Extract the (x, y) coordinate from the center of the cell holding the provided text.  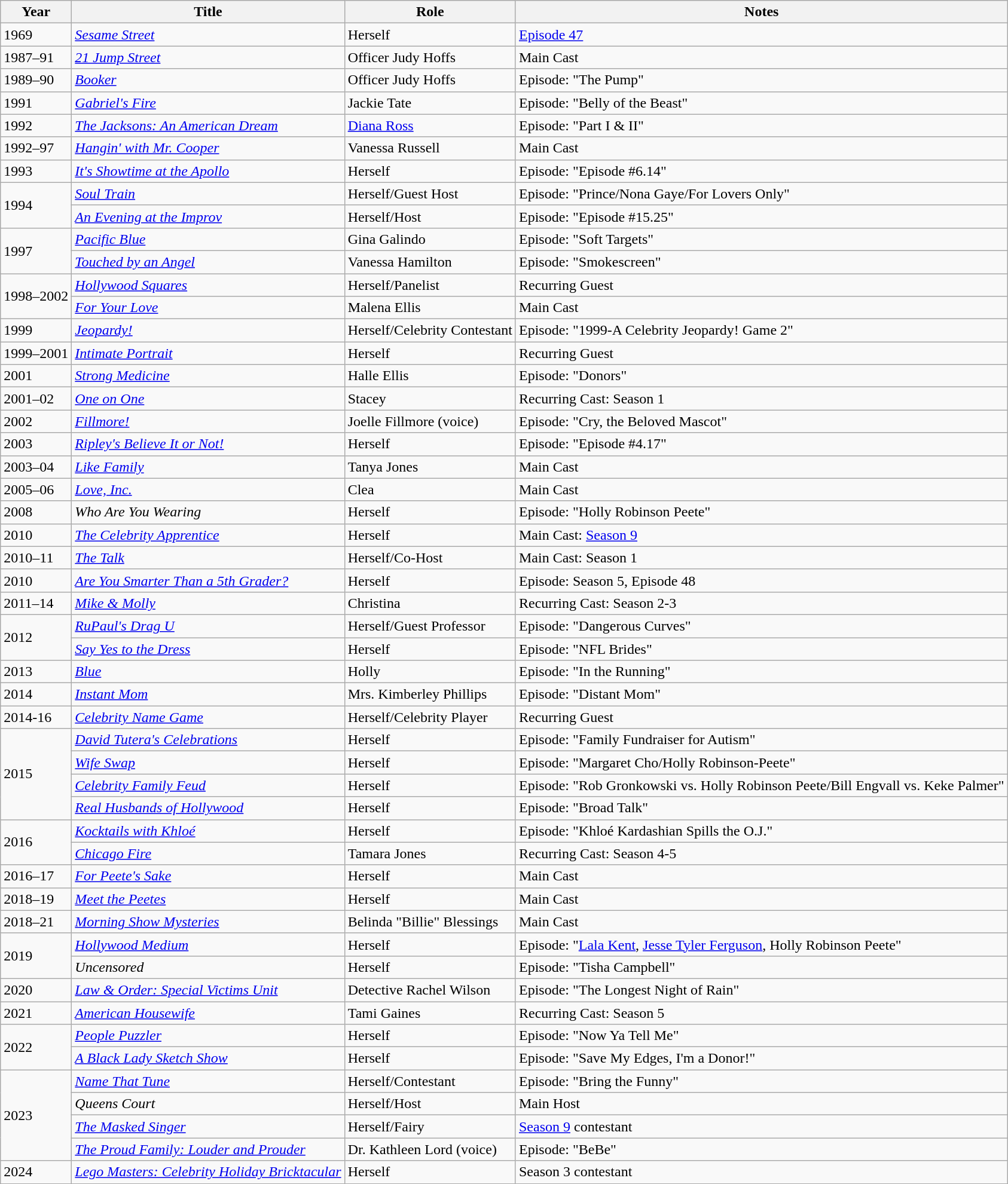
Herself/Fairy (430, 1127)
Holly (430, 672)
Recurring Cast: Season 4-5 (762, 853)
Main Cast: Season 9 (762, 535)
Recurring Cast: Season 2-3 (762, 603)
Vanessa Hamilton (430, 262)
Episode: "Episode #15.25" (762, 216)
Belinda "Billie" Blessings (430, 922)
Herself/Celebrity Player (430, 717)
Episode: "Save My Edges, I'm a Donor!" (762, 1058)
2012 (36, 637)
2023 (36, 1115)
Episode: "Donors" (762, 376)
Soul Train (208, 194)
Episode: "Dangerous Curves" (762, 626)
Herself/Contestant (430, 1081)
2020 (36, 990)
2005–06 (36, 489)
Episode: "Now Ya Tell Me" (762, 1036)
The Proud Family: Louder and Prouder (208, 1149)
2022 (36, 1047)
A Black Lady Sketch Show (208, 1058)
1991 (36, 103)
Tamara Jones (430, 853)
1992–97 (36, 148)
2001–02 (36, 399)
Blue (208, 672)
For Peete's Sake (208, 876)
Main Cast: Season 1 (762, 558)
Episode: "Tisha Campbell" (762, 967)
2018–21 (36, 922)
Episode: "1999-A Celebrity Jeopardy! Game 2" (762, 331)
Season 3 contestant (762, 1172)
David Tutera's Celebrations (208, 740)
Episode: "Lala Kent, Jesse Tyler Ferguson, Holly Robinson Peete" (762, 944)
2013 (36, 672)
Episode: "Cry, the Beloved Mascot" (762, 421)
2014-16 (36, 717)
2015 (36, 774)
Herself/Co-Host (430, 558)
Herself/Guest Professor (430, 626)
Malena Ellis (430, 308)
Law & Order: Special Victims Unit (208, 990)
1969 (36, 35)
Sesame Street (208, 35)
Episode: "BeBe" (762, 1149)
Uncensored (208, 967)
2019 (36, 956)
Episode: "Part I & II" (762, 126)
Main Host (762, 1104)
Booker (208, 80)
Joelle Fillmore (voice) (430, 421)
Like Family (208, 467)
Episode: "NFL Brides" (762, 648)
Wife Swap (208, 763)
Halle Ellis (430, 376)
2014 (36, 695)
Episode: Season 5, Episode 48 (762, 580)
People Puzzler (208, 1036)
Stacey (430, 399)
Touched by an Angel (208, 262)
2003–04 (36, 467)
Title (208, 12)
Vanessa Russell (430, 148)
Name That Tune (208, 1081)
Episode: "Belly of the Beast" (762, 103)
Say Yes to the Dress (208, 648)
2011–14 (36, 603)
1992 (36, 126)
Episode: "Margaret Cho/Holly Robinson-Peete" (762, 763)
Episode: "Soft Targets" (762, 239)
2024 (36, 1172)
Kocktails with Khloé (208, 831)
Queens Court (208, 1104)
2018–19 (36, 899)
2016–17 (36, 876)
2008 (36, 512)
Strong Medicine (208, 376)
The Jacksons: An American Dream (208, 126)
Lego Masters: Celebrity Holiday Bricktacular (208, 1172)
For Your Love (208, 308)
Mrs. Kimberley Phillips (430, 695)
1994 (36, 205)
Instant Mom (208, 695)
2003 (36, 444)
Episode: "In the Running" (762, 672)
Episode: "Holly Robinson Peete" (762, 512)
1989–90 (36, 80)
Episode: "Bring the Funny" (762, 1081)
1999 (36, 331)
Diana Ross (430, 126)
2016 (36, 842)
The Talk (208, 558)
Chicago Fire (208, 853)
Clea (430, 489)
Morning Show Mysteries (208, 922)
Are You Smarter Than a 5th Grader? (208, 580)
2010–11 (36, 558)
Celebrity Name Game (208, 717)
Intimate Portrait (208, 353)
Herself/Celebrity Contestant (430, 331)
Episode: "Distant Mom" (762, 695)
Celebrity Family Feud (208, 785)
21 Jump Street (208, 57)
1999–2001 (36, 353)
Episode: "Rob Gronkowski vs. Holly Robinson Peete/Bill Engvall vs. Keke Palmer" (762, 785)
American Housewife (208, 1013)
Love, Inc. (208, 489)
It's Showtime at the Apollo (208, 171)
Tanya Jones (430, 467)
Episode: "Khloé Kardashian Spills the O.J." (762, 831)
Hollywood Medium (208, 944)
Pacific Blue (208, 239)
Detective Rachel Wilson (430, 990)
Episode: "Episode #4.17" (762, 444)
Mike & Molly (208, 603)
Christina (430, 603)
Herself/Guest Host (430, 194)
Season 9 contestant (762, 1127)
The Masked Singer (208, 1127)
1998–2002 (36, 296)
1993 (36, 171)
RuPaul's Drag U (208, 626)
Recurring Cast: Season 5 (762, 1013)
Gabriel's Fire (208, 103)
Episode: "Smokescreen" (762, 262)
Role (430, 12)
Jeopardy! (208, 331)
Episode: "The Longest Night of Rain" (762, 990)
Jackie Tate (430, 103)
An Evening at the Improv (208, 216)
Episode: "The Pump" (762, 80)
2021 (36, 1013)
Dr. Kathleen Lord (voice) (430, 1149)
Episode: "Episode #6.14" (762, 171)
Hollywood Squares (208, 285)
Ripley's Believe It or Not! (208, 444)
Meet the Peetes (208, 899)
Gina Galindo (430, 239)
Real Husbands of Hollywood (208, 808)
Tami Gaines (430, 1013)
Fillmore! (208, 421)
Episode: "Prince/Nona Gaye/For Lovers Only" (762, 194)
Year (36, 12)
1987–91 (36, 57)
Recurring Cast: Season 1 (762, 399)
Herself/Panelist (430, 285)
1997 (36, 250)
Episode: "Family Fundraiser for Autism" (762, 740)
Episode 47 (762, 35)
Who Are You Wearing (208, 512)
Notes (762, 12)
One on One (208, 399)
2002 (36, 421)
Episode: "Broad Talk" (762, 808)
The Celebrity Apprentice (208, 535)
2001 (36, 376)
Hangin' with Mr. Cooper (208, 148)
